From the cell containing the given text, extract its center point as [x, y] coordinate. 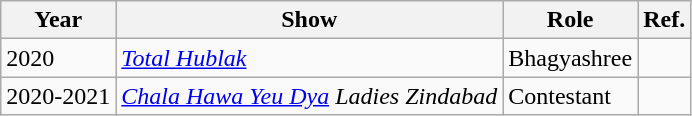
Total Hublak [310, 58]
Contestant [570, 96]
Bhagyashree [570, 58]
Ref. [664, 20]
2020 [58, 58]
2020-2021 [58, 96]
Year [58, 20]
Show [310, 20]
Chala Hawa Yeu Dya Ladies Zindabad [310, 96]
Role [570, 20]
